Determine the [x, y] coordinate at the center of the cell enclosing the given text.  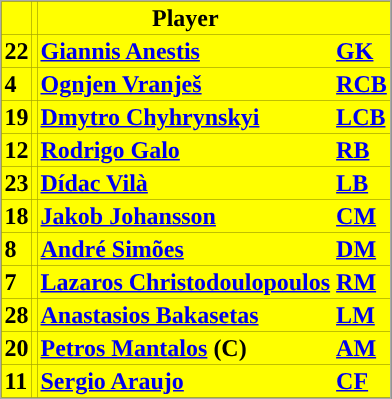
11 [17, 380]
André Simões [186, 248]
4 [17, 84]
12 [17, 150]
Giannis Anestis [186, 50]
8 [17, 248]
Anastasios Bakasetas [186, 314]
AM [362, 348]
RM [362, 282]
Dídac Vilà [186, 182]
Petros Mantalos (C) [186, 348]
Dmytro Chyhrynskyi [186, 116]
Ognjen Vranješ [186, 84]
CM [362, 216]
7 [17, 282]
22 [17, 50]
18 [17, 216]
GK [362, 50]
23 [17, 182]
DM [362, 248]
Rodrigo Galo [186, 150]
Lazaros Christodoulopoulos [186, 282]
20 [17, 348]
LCB [362, 116]
LM [362, 314]
Jakob Johansson [186, 216]
CF [362, 380]
28 [17, 314]
RCB [362, 84]
Sergio Araujo [186, 380]
LB [362, 182]
19 [17, 116]
RB [362, 150]
Player [186, 18]
